Provide the [x, y] coordinate of the cell's center where the given text is located.  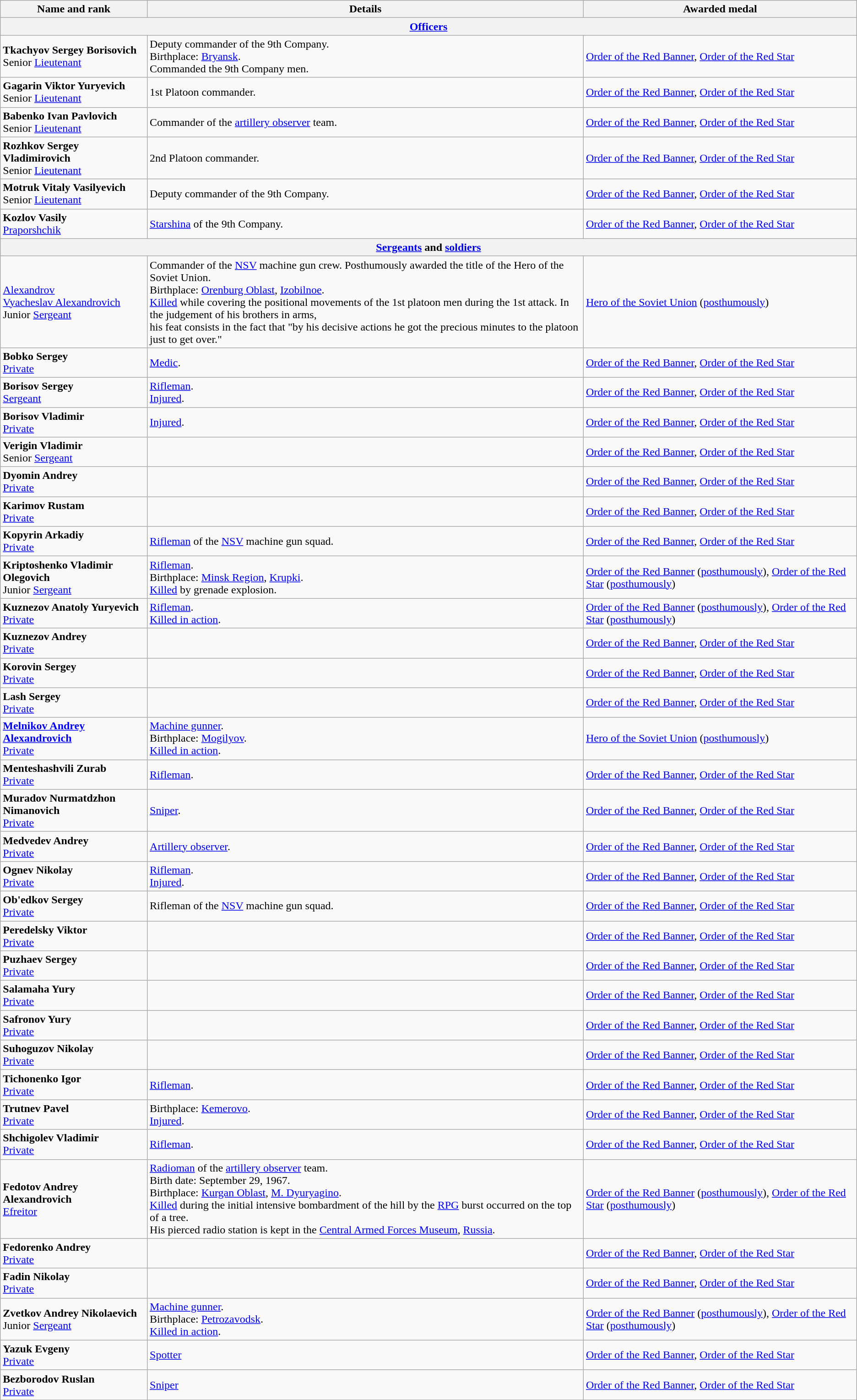
Medic. [365, 363]
Sniper. [365, 810]
Deputy commander of the 9th Company. [365, 194]
Deputy commander of the 9th Company.Birthplace: Bryansk.Commanded the 9th Company men. [365, 56]
Verigin Vladimir Senior Sergeant [74, 452]
Alexandrov Vyacheslav Alexandrovich Junior Sergeant [74, 302]
Officers [428, 27]
Tkachyov Sergey BorisovichSenior Lieutenant [74, 56]
Machine gunner.Birthplace: Mogilyov.Killed in action. [365, 738]
Dyomin Andrey Private [74, 482]
Fedorenko Andrey Private [74, 1253]
Awarded medal [720, 9]
Menteshashvili Zurab Private [74, 775]
Machine gunner. Birthplace: Petrozavodsk.Killed in action. [365, 1319]
Injured. [365, 422]
Salamaha Yury Private [74, 995]
Yazuk Evgeny Private [74, 1355]
Details [365, 9]
Fadin Nikolay Private [74, 1283]
Fedotov Andrey Alexandrovich Efreitor [74, 1199]
Zvetkov Andrey Nikolaevich Junior Sergeant [74, 1319]
Suhoguzov Nikolay Private [74, 1055]
Name and rank [74, 9]
Rifleman. Birthplace: Minsk Region, Krupki.Killed by grenade explosion. [365, 577]
Shchigolev Vladimir Private [74, 1145]
Peredelsky Viktor Private [74, 936]
Bobko Sergey Private [74, 363]
1st Platoon commander. [365, 92]
Tichonenko Igor Private [74, 1085]
Lash Sergey Private [74, 702]
Spotter [365, 1355]
Trutnev Pavel Private [74, 1114]
Gagarin Viktor YuryevichSenior Lieutenant [74, 92]
Bezborodov Ruslan Private [74, 1384]
Babenko Ivan PavlovichSenior Lieutenant [74, 122]
Starshina of the 9th Company. [365, 223]
Ob'edkov Sergey Private [74, 906]
Kopyrin Arkadiy Private [74, 541]
Puzhaev Sergey Private [74, 966]
Sniper [365, 1384]
Ognev Nikolay Private [74, 876]
Artillery observer. [365, 846]
Commander of the artillery observer team. [365, 122]
Safronov Yury Private [74, 1026]
Birthplace: Kemerovo.Injured. [365, 1114]
Medvedev Andrey Private [74, 846]
Rozhkov Sergey VladimirovichSenior Lieutenant [74, 158]
Melnikov Andrey Alexandrovich Private [74, 738]
2nd Platoon commander. [365, 158]
Borisov Sergey Sergeant [74, 392]
Sergeants and soldiers [428, 247]
Kuznezov Anatoly Yuryevich Private [74, 613]
Kuznezov Andrey Private [74, 643]
Kozlov VasilyPraporshchik [74, 223]
Muradov Nurmatdzhon Nimanovich Private [74, 810]
Rifleman.Killed in action. [365, 613]
Karimov Rustam Private [74, 512]
Kriptoshenko Vladimir Olegovich Junior Sergeant [74, 577]
Motruk Vitaly VasilyevichSenior Lieutenant [74, 194]
Korovin Sergey Private [74, 673]
Borisov Vladimir Private [74, 422]
